Pinpoint the cell where the given text exists, returning its (X, Y) midpoint coordinate. 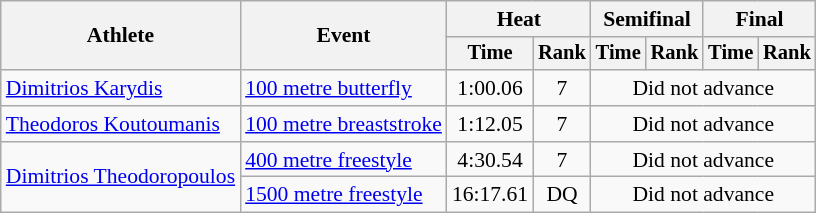
1500 metre freestyle (344, 195)
Semifinal (647, 19)
Athlete (120, 36)
100 metre breaststroke (344, 124)
400 metre freestyle (344, 160)
DQ (562, 195)
Theodoros Koutoumanis (120, 124)
Final (759, 19)
Dimitrios Theodoropoulos (120, 178)
100 metre butterfly (344, 88)
16:17.61 (490, 195)
4:30.54 (490, 160)
1:00.06 (490, 88)
Heat (519, 19)
Dimitrios Karydis (120, 88)
1:12.05 (490, 124)
Event (344, 36)
